Detect which cell encompasses the target text, then output its (x, y) center coordinate. 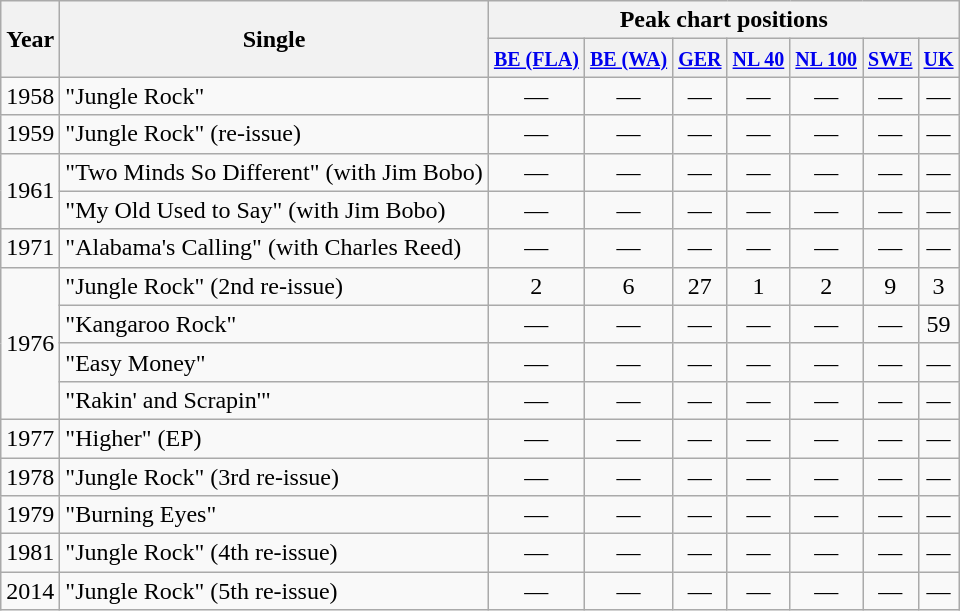
"Alabama's Calling" (with Charles Reed) (274, 248)
Single (274, 39)
BE (WA) (628, 58)
"Jungle Rock" (2nd re-issue) (274, 286)
1977 (30, 438)
NL 40 (758, 58)
1958 (30, 96)
27 (700, 286)
"Kangaroo Rock" (274, 324)
"Easy Money" (274, 362)
NL 100 (826, 58)
1959 (30, 134)
2014 (30, 591)
"Higher" (EP) (274, 438)
"Jungle Rock" (3rd re-issue) (274, 477)
6 (628, 286)
Peak chart positions (724, 20)
Year (30, 39)
"Two Minds So Different" (with Jim Bobo) (274, 172)
UK (938, 58)
59 (938, 324)
3 (938, 286)
1976 (30, 343)
"My Old Used to Say" (with Jim Bobo) (274, 210)
"Jungle Rock" (5th re-issue) (274, 591)
GER (700, 58)
1971 (30, 248)
"Jungle Rock" (re-issue) (274, 134)
"Rakin' and Scrapin'" (274, 400)
"Jungle Rock" (4th re-issue) (274, 553)
1961 (30, 191)
BE (FLA) (536, 58)
SWE (891, 58)
1978 (30, 477)
"Burning Eyes" (274, 515)
"Jungle Rock" (274, 96)
1981 (30, 553)
9 (891, 286)
1 (758, 286)
1979 (30, 515)
